Capture the cell that displays the provided text and extract its [x, y] central coordinate. 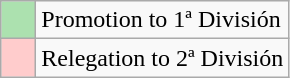
Relegation to 2ª División [162, 58]
Promotion to 1ª División [162, 20]
